From the cell containing the given text, extract its center point as [x, y] coordinate. 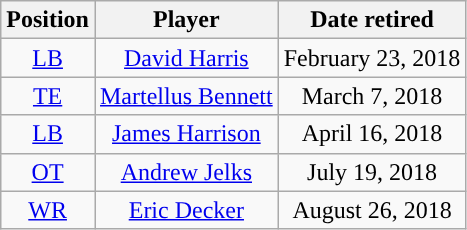
April 16, 2018 [372, 134]
Date retired [372, 20]
Eric Decker [186, 210]
August 26, 2018 [372, 210]
David Harris [186, 58]
TE [48, 96]
OT [48, 172]
July 19, 2018 [372, 172]
WR [48, 210]
February 23, 2018 [372, 58]
Position [48, 20]
James Harrison [186, 134]
Player [186, 20]
Martellus Bennett [186, 96]
Andrew Jelks [186, 172]
March 7, 2018 [372, 96]
